Determine the [x, y] coordinate at the center of the cell enclosing the given text.  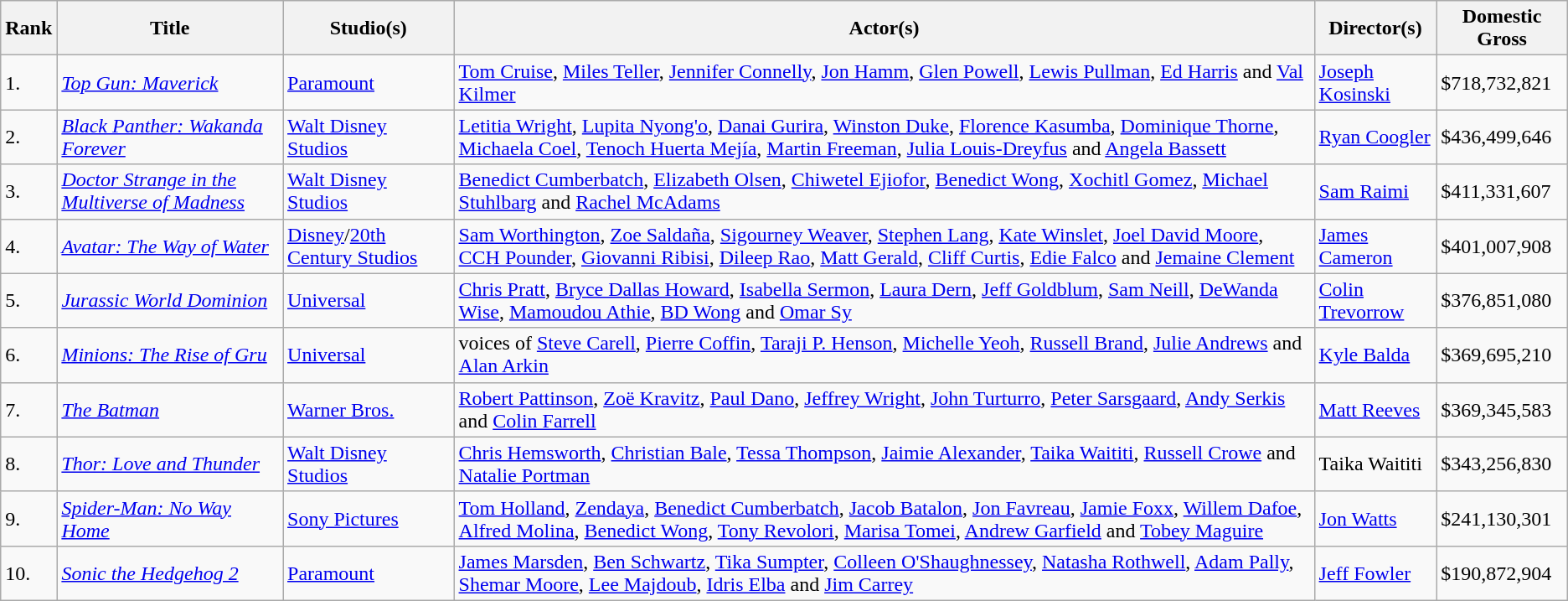
$376,851,080 [1502, 300]
1. [28, 82]
Colin Trevorrow [1375, 300]
Kyle Balda [1375, 355]
Joseph Kosinski [1375, 82]
$401,007,908 [1502, 246]
8. [28, 464]
$190,872,904 [1502, 573]
Avatar: The Way of Water [170, 246]
$369,695,210 [1502, 355]
James Cameron [1375, 246]
Black Panther: Wakanda Forever [170, 137]
James Marsden, Ben Schwartz, Tika Sumpter, Colleen O'Shaughnessey, Natasha Rothwell, Adam Pally, Shemar Moore, Lee Majdoub, Idris Elba and Jim Carrey [885, 573]
Thor: Love and Thunder [170, 464]
Jurassic World Dominion [170, 300]
Title [170, 28]
Studio(s) [369, 28]
Sonic the Hedgehog 2 [170, 573]
Robert Pattinson, Zoë Kravitz, Paul Dano, Jeffrey Wright, John Turturro, Peter Sarsgaard, Andy Serkis and Colin Farrell [885, 409]
Chris Pratt, Bryce Dallas Howard, Isabella Sermon, Laura Dern, Jeff Goldblum, Sam Neill, DeWanda Wise, Mamoudou Athie, BD Wong and Omar Sy [885, 300]
$343,256,830 [1502, 464]
Sam Raimi [1375, 191]
Actor(s) [885, 28]
Doctor Strange in the Multiverse of Madness [170, 191]
Top Gun: Maverick [170, 82]
10. [28, 573]
$411,331,607 [1502, 191]
$369,345,583 [1502, 409]
The Batman [170, 409]
Tom Cruise, Miles Teller, Jennifer Connelly, Jon Hamm, Glen Powell, Lewis Pullman, Ed Harris and Val Kilmer [885, 82]
Director(s) [1375, 28]
Warner Bros. [369, 409]
Benedict Cumberbatch, Elizabeth Olsen, Chiwetel Ejiofor, Benedict Wong, Xochitl Gomez, Michael Stuhlbarg and Rachel McAdams [885, 191]
Chris Hemsworth, Christian Bale, Tessa Thompson, Jaimie Alexander, Taika Waititi, Russell Crowe and Natalie Portman [885, 464]
Domestic Gross [1502, 28]
Disney/20th Century Studios [369, 246]
$718,732,821 [1502, 82]
9. [28, 518]
$241,130,301 [1502, 518]
Sony Pictures [369, 518]
4. [28, 246]
7. [28, 409]
Minions: The Rise of Gru [170, 355]
6. [28, 355]
5. [28, 300]
Spider-Man: No Way Home [170, 518]
Rank [28, 28]
3. [28, 191]
voices of Steve Carell, Pierre Coffin, Taraji P. Henson, Michelle Yeoh, Russell Brand, Julie Andrews and Alan Arkin [885, 355]
Jeff Fowler [1375, 573]
Taika Waititi [1375, 464]
$436,499,646 [1502, 137]
Matt Reeves [1375, 409]
2. [28, 137]
Ryan Coogler [1375, 137]
Jon Watts [1375, 518]
